Determine the [x, y] coordinate at the center of the cell enclosing the given text.  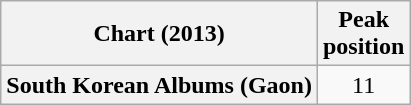
11 [363, 85]
South Korean Albums (Gaon) [160, 85]
Peakposition [363, 34]
Chart (2013) [160, 34]
